Return the (X, Y) coordinate for the center point of the cell that contains the specified text.  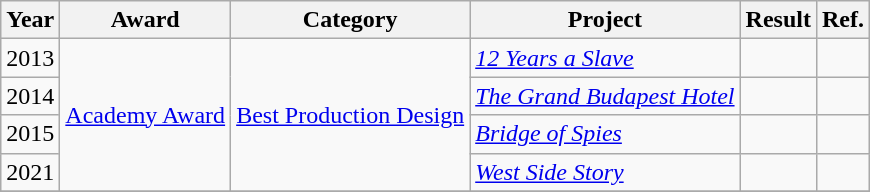
Award (146, 20)
Ref. (842, 20)
2014 (30, 96)
The Grand Budapest Hotel (605, 96)
Year (30, 20)
Result (778, 20)
Category (350, 20)
West Side Story (605, 172)
Bridge of Spies (605, 134)
12 Years a Slave (605, 58)
Best Production Design (350, 115)
2021 (30, 172)
2013 (30, 58)
Project (605, 20)
2015 (30, 134)
Academy Award (146, 115)
